Return the (X, Y) coordinate for the center point of the cell that contains the specified text.  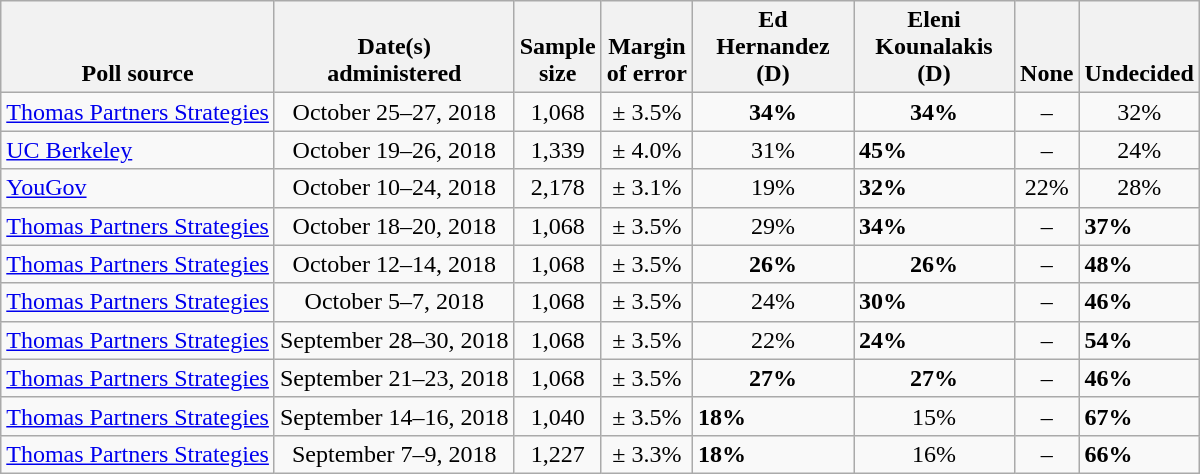
October 19–26, 2018 (394, 150)
Date(s)administered (394, 47)
YouGov (138, 188)
48% (1139, 264)
2,178 (558, 188)
September 14–16, 2018 (394, 416)
15% (934, 416)
19% (772, 188)
66% (1139, 454)
± 4.0% (646, 150)
67% (1139, 416)
± 3.3% (646, 454)
1,339 (558, 150)
30% (934, 302)
Samplesize (558, 47)
16% (934, 454)
Undecided (1139, 47)
Marginof error (646, 47)
37% (1139, 226)
September 7–9, 2018 (394, 454)
October 18–20, 2018 (394, 226)
UC Berkeley (138, 150)
October 25–27, 2018 (394, 112)
28% (1139, 188)
31% (772, 150)
1,040 (558, 416)
October 12–14, 2018 (394, 264)
1,227 (558, 454)
EleniKounalakis (D) (934, 47)
September 28–30, 2018 (394, 340)
45% (934, 150)
29% (772, 226)
EdHernandez (D) (772, 47)
October 10–24, 2018 (394, 188)
Poll source (138, 47)
September 21–23, 2018 (394, 378)
± 3.1% (646, 188)
54% (1139, 340)
None (1047, 47)
October 5–7, 2018 (394, 302)
